Scan for the cell matching the given text and deliver its (X, Y) coordinate at center. 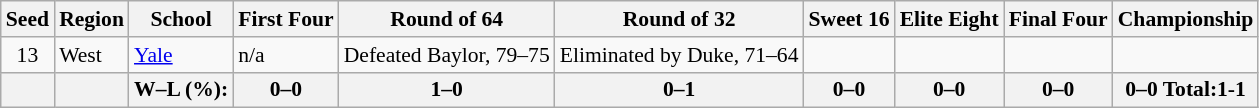
0–1 (680, 90)
n/a (286, 55)
Yale (181, 55)
Round of 32 (680, 19)
First Four (286, 19)
13 (28, 55)
West (92, 55)
Elite Eight (950, 19)
Championship (1186, 19)
Sweet 16 (850, 19)
Seed (28, 19)
Final Four (1058, 19)
0–0 Total:1-1 (1186, 90)
1–0 (447, 90)
Round of 64 (447, 19)
Defeated Baylor, 79–75 (447, 55)
Region (92, 19)
School (181, 19)
Eliminated by Duke, 71–64 (680, 55)
W–L (%): (181, 90)
